Search for the cell housing the specified text and yield its (x, y) center coordinate. 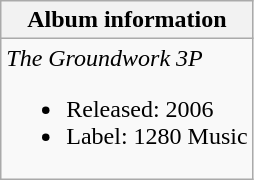
The Groundwork 3PReleased: 2006Label: 1280 Music (127, 109)
Album information (127, 20)
